Pinpoint the cell where the given text exists, returning its [X, Y] midpoint coordinate. 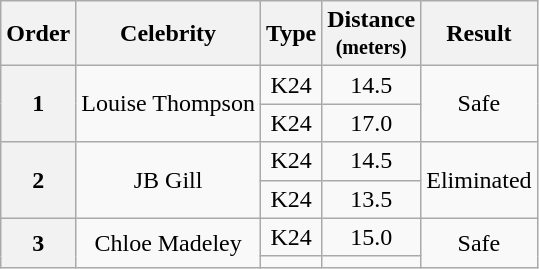
13.5 [372, 199]
3 [38, 242]
2 [38, 180]
JB Gill [168, 180]
Louise Thompson [168, 104]
Celebrity [168, 34]
Order [38, 34]
1 [38, 104]
Distance(meters) [372, 34]
Chloe Madeley [168, 242]
Result [479, 34]
17.0 [372, 123]
Eliminated [479, 180]
15.0 [372, 237]
Type [290, 34]
